Scan for the cell matching the given text and deliver its [x, y] coordinate at center. 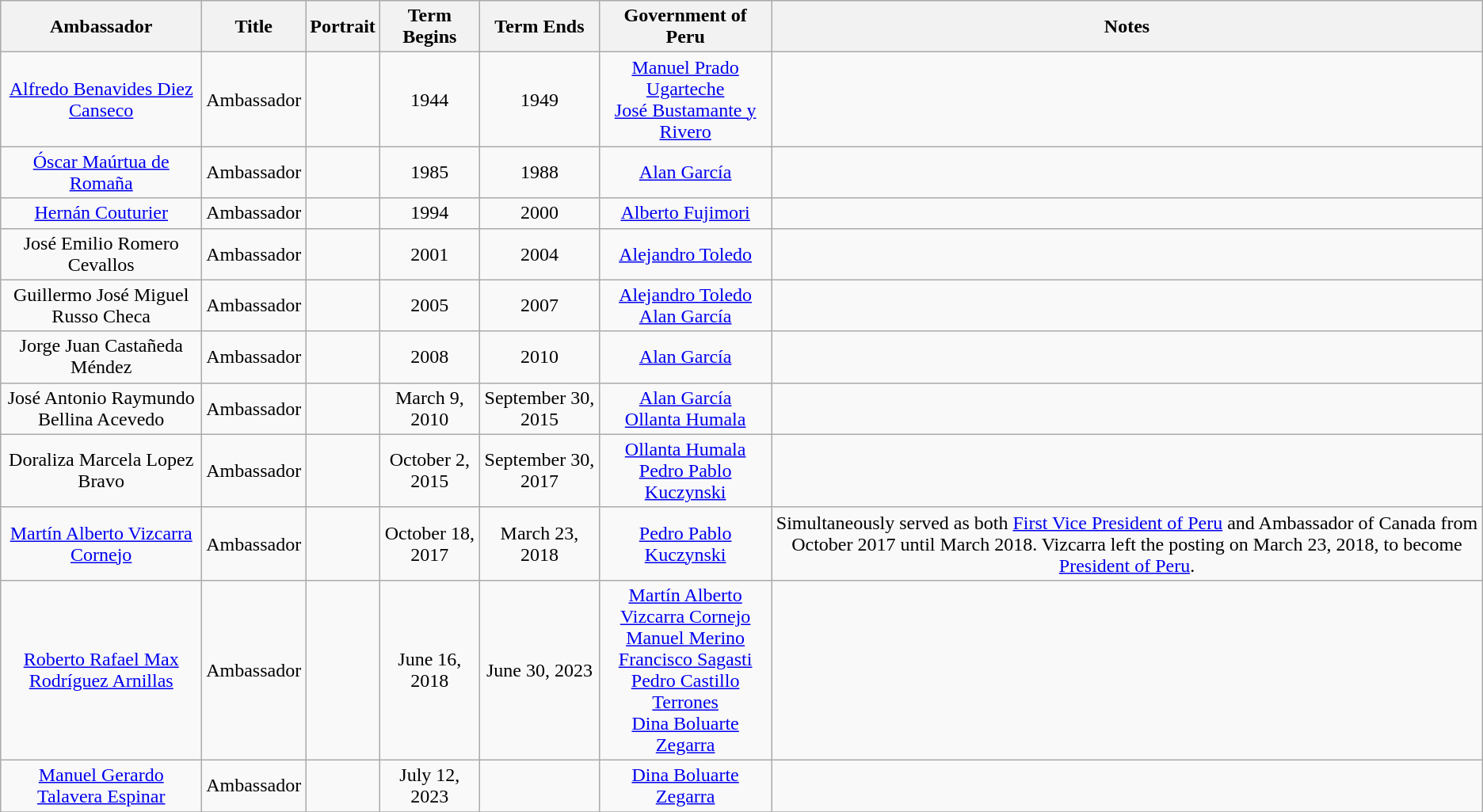
1988 [539, 173]
Alfredo Benavides Diez Canseco [101, 100]
October 18, 2017 [429, 543]
Title [254, 27]
2008 [429, 356]
Martín Alberto Vizcarra Cornejo [101, 543]
September 30, 2015 [539, 409]
Government of Peru [686, 27]
June 16, 2018 [429, 670]
Pedro Pablo Kuczynski [686, 543]
July 12, 2023 [429, 786]
Term Ends [539, 27]
October 2, 2015 [429, 471]
Alejandro Toledo [686, 254]
1994 [429, 213]
1944 [429, 100]
2004 [539, 254]
José Emilio Romero Cevallos [101, 254]
2001 [429, 254]
September 30, 2017 [539, 471]
2005 [429, 306]
Óscar Maúrtua de Romaña [101, 173]
Doraliza Marcela Lopez Bravo [101, 471]
Notes [1127, 27]
1949 [539, 100]
Alberto Fujimori [686, 213]
Alan GarcíaOllanta Humala [686, 409]
Jorge Juan Castañeda Méndez [101, 356]
March 23, 2018 [539, 543]
Alejandro ToledoAlan García [686, 306]
Dina Boluarte Zegarra [686, 786]
Term Begins [429, 27]
Manuel Prado UgartecheJosé Bustamante y Rivero [686, 100]
Manuel Gerardo Talavera Espinar [101, 786]
2010 [539, 356]
Guillermo José Miguel Russo Checa [101, 306]
José Antonio Raymundo Bellina Acevedo [101, 409]
Martín Alberto Vizcarra CornejoManuel MerinoFrancisco SagastiPedro Castillo TerronesDina Boluarte Zegarra [686, 670]
1985 [429, 173]
March 9, 2010 [429, 409]
2000 [539, 213]
Ollanta HumalaPedro Pablo Kuczynski [686, 471]
Hernán Couturier [101, 213]
June 30, 2023 [539, 670]
Roberto Rafael Max Rodríguez Arnillas [101, 670]
Portrait [343, 27]
2007 [539, 306]
